Capture the cell that displays the provided text and extract its [x, y] central coordinate. 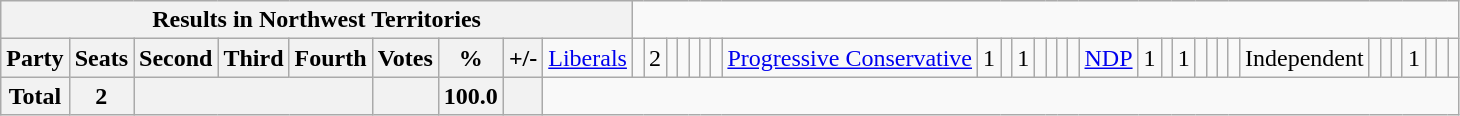
Independent [1305, 58]
Total [35, 96]
100.0 [470, 96]
Third [254, 58]
Party [35, 58]
Votes [405, 58]
+/- [522, 58]
Results in Northwest Territories [317, 20]
Progressive Conservative [850, 58]
Liberals [588, 58]
% [470, 58]
Fourth [330, 58]
NDP [1108, 58]
Second [176, 58]
Seats [101, 58]
